Extract the [x, y] coordinate from the center of the cell holding the provided text.  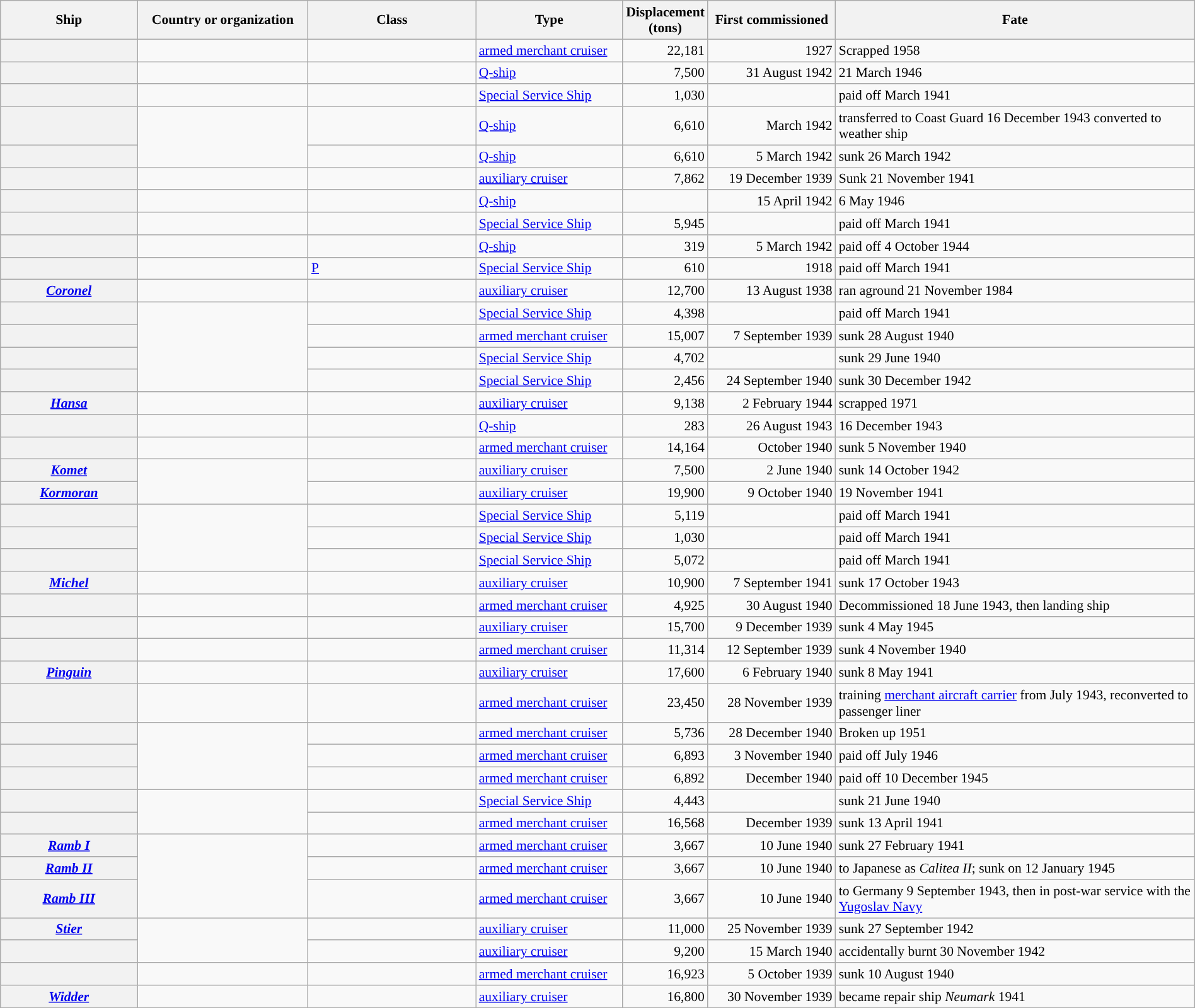
sunk 21 June 1940 [1015, 801]
Ramb II [69, 868]
P [392, 268]
16 December 1943 [1015, 426]
7 September 1939 [771, 336]
sunk 30 December 1942 [1015, 381]
1927 [771, 50]
sunk 27 September 1942 [1015, 929]
16,800 [666, 997]
9 October 1940 [771, 493]
March 1942 [771, 126]
sunk 29 June 1940 [1015, 358]
sunk 13 April 1941 [1015, 823]
19 December 1939 [771, 179]
24 September 1940 [771, 381]
610 [666, 268]
Class [392, 20]
Scrapped 1958 [1015, 50]
paid off 10 December 1945 [1015, 779]
sunk 14 October 1942 [1015, 471]
sunk 4 November 1940 [1015, 650]
Sunk 21 November 1941 [1015, 179]
December 1939 [771, 823]
9,200 [666, 952]
23,450 [666, 703]
sunk 28 August 1940 [1015, 336]
31 August 1942 [771, 73]
30 August 1940 [771, 605]
Ramb III [69, 898]
became repair ship Neumark 1941 [1015, 997]
sunk 8 May 1941 [1015, 673]
sunk 4 May 1945 [1015, 627]
7 September 1941 [771, 583]
Ramb I [69, 846]
4,443 [666, 801]
Stier [69, 929]
Fate [1015, 20]
ran aground 21 November 1984 [1015, 291]
paid off July 1946 [1015, 756]
October 1940 [771, 448]
to Germany 9 September 1943, then in post-war service with the Yugoslav Navy [1015, 898]
transferred to Coast Guard 16 December 1943 converted to weather ship [1015, 126]
13 August 1938 [771, 291]
28 November 1939 [771, 703]
Widder [69, 997]
17,600 [666, 673]
15 April 1942 [771, 202]
Ship [69, 20]
22,181 [666, 50]
10,900 [666, 583]
2 February 1944 [771, 403]
Type [550, 20]
Broken up 1951 [1015, 733]
283 [666, 426]
2,456 [666, 381]
to Japanese as Calitea II; sunk on 12 January 1945 [1015, 868]
First commissioned [771, 20]
sunk 17 October 1943 [1015, 583]
December 1940 [771, 779]
training merchant aircraft carrier from July 1943, reconverted to passenger liner [1015, 703]
accidentally burnt 30 November 1942 [1015, 952]
sunk 10 August 1940 [1015, 974]
Komet [69, 471]
5,736 [666, 733]
Kormoran [69, 493]
4,398 [666, 314]
1918 [771, 268]
11,000 [666, 929]
Coronel [69, 291]
7,862 [666, 179]
Displacement (tons) [666, 20]
21 March 1946 [1015, 73]
Country or organization [223, 20]
19,900 [666, 493]
sunk 27 February 1941 [1015, 846]
11,314 [666, 650]
319 [666, 246]
19 November 1941 [1015, 493]
scrapped 1971 [1015, 403]
3 November 1940 [771, 756]
5,945 [666, 224]
6,893 [666, 756]
Michel [69, 583]
5,072 [666, 561]
2 June 1940 [771, 471]
26 August 1943 [771, 426]
Hansa [69, 403]
15,007 [666, 336]
4,925 [666, 605]
4,702 [666, 358]
30 November 1939 [771, 997]
9 December 1939 [771, 627]
16,568 [666, 823]
15 March 1940 [771, 952]
25 November 1939 [771, 929]
12 September 1939 [771, 650]
sunk 5 November 1940 [1015, 448]
15,700 [666, 627]
16,923 [666, 974]
28 December 1940 [771, 733]
6,892 [666, 779]
5,119 [666, 515]
5 October 1939 [771, 974]
6 May 1946 [1015, 202]
14,164 [666, 448]
paid off 4 October 1944 [1015, 246]
9,138 [666, 403]
Decommissioned 18 June 1943, then landing ship [1015, 605]
6 February 1940 [771, 673]
12,700 [666, 291]
sunk 26 March 1942 [1015, 156]
Pinguin [69, 673]
